Locate the cell with the specified text and output its [x, y] center coordinate. 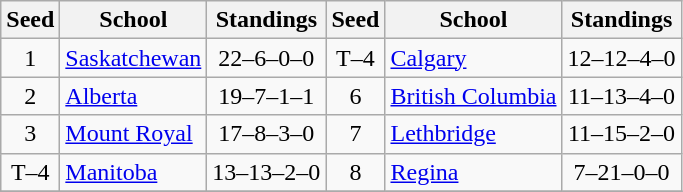
Saskatchewan [134, 58]
Mount Royal [134, 134]
2 [30, 96]
Regina [474, 172]
Calgary [474, 58]
22–6–0–0 [266, 58]
11–13–4–0 [622, 96]
1 [30, 58]
11–15–2–0 [622, 134]
Lethbridge [474, 134]
12–12–4–0 [622, 58]
Manitoba [134, 172]
3 [30, 134]
13–13–2–0 [266, 172]
7–21–0–0 [622, 172]
7 [356, 134]
19–7–1–1 [266, 96]
British Columbia [474, 96]
8 [356, 172]
17–8–3–0 [266, 134]
Alberta [134, 96]
6 [356, 96]
